Locate the cell with the specified text and output its [X, Y] center coordinate. 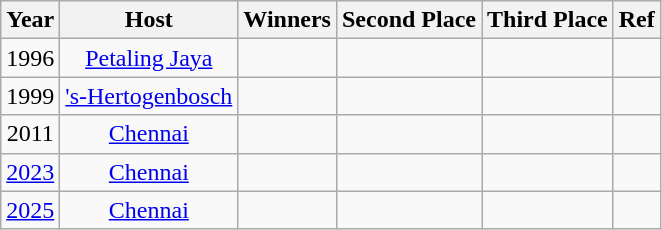
's-Hertogenbosch [149, 96]
Ref [636, 20]
Second Place [408, 20]
Winners [288, 20]
2025 [30, 210]
Year [30, 20]
1996 [30, 58]
1999 [30, 96]
Host [149, 20]
2011 [30, 134]
Petaling Jaya [149, 58]
Third Place [548, 20]
2023 [30, 172]
